Locate the cell with the specified text and output its (X, Y) center coordinate. 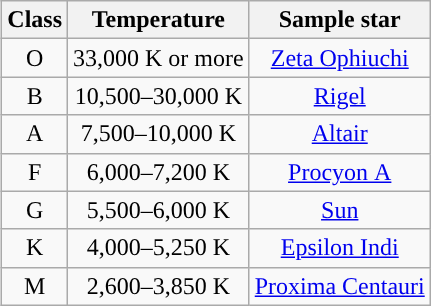
Zeta Ophiuchi (340, 58)
33,000 K or more (159, 58)
5,500–6,000 K (159, 210)
Proxima Centauri (340, 286)
O (35, 58)
Temperature (159, 20)
K (35, 248)
10,500–30,000 K (159, 96)
Rigel (340, 96)
4,000–5,250 K (159, 248)
6,000–7,200 K (159, 172)
Altair (340, 134)
B (35, 96)
Sample star (340, 20)
Epsilon Indi (340, 248)
2,600–3,850 K (159, 286)
Sun (340, 210)
M (35, 286)
A (35, 134)
7,500–10,000 K (159, 134)
F (35, 172)
G (35, 210)
Procyon A (340, 172)
Class (35, 20)
